For the text-containing cell, return its midpoint in [x, y] coordinate format. 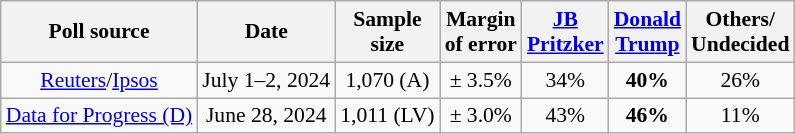
± 3.5% [481, 80]
Data for Progress (D) [100, 116]
JBPritzker [566, 32]
Reuters/Ipsos [100, 80]
July 1–2, 2024 [266, 80]
26% [740, 80]
43% [566, 116]
Date [266, 32]
± 3.0% [481, 116]
1,070 (A) [387, 80]
11% [740, 116]
June 28, 2024 [266, 116]
Others/Undecided [740, 32]
Poll source [100, 32]
34% [566, 80]
46% [648, 116]
40% [648, 80]
Marginof error [481, 32]
Samplesize [387, 32]
1,011 (LV) [387, 116]
DonaldTrump [648, 32]
